Detect which cell encompasses the target text, then output its [x, y] center coordinate. 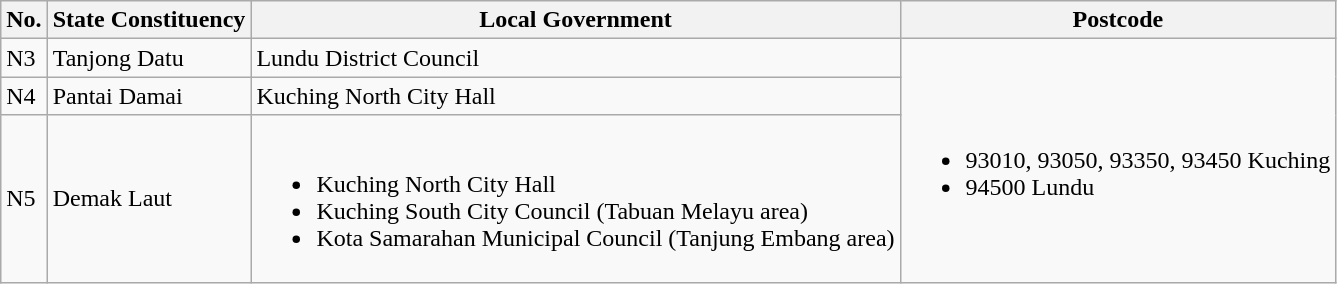
N5 [24, 198]
N3 [24, 58]
State Constituency [149, 20]
Pantai Damai [149, 96]
Local Government [576, 20]
Tanjong Datu [149, 58]
No. [24, 20]
Kuching North City Hall [576, 96]
N4 [24, 96]
Demak Laut [149, 198]
93010, 93050, 93350, 93450 Kuching94500 Lundu [1118, 160]
Postcode [1118, 20]
Kuching North City HallKuching South City Council (Tabuan Melayu area)Kota Samarahan Municipal Council (Tanjung Embang area) [576, 198]
Lundu District Council [576, 58]
